Return the (X, Y) coordinate for the center point of the cell that contains the specified text.  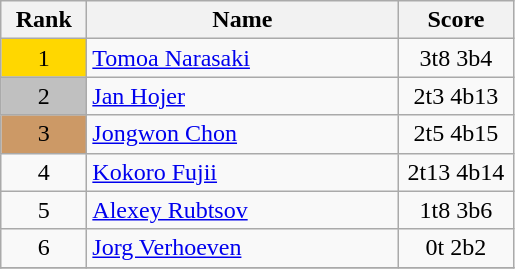
Tomoa Narasaki (242, 58)
6 (44, 248)
Jan Hojer (242, 96)
4 (44, 172)
5 (44, 210)
3t8 3b4 (456, 58)
0t 2b2 (456, 248)
Jongwon Chon (242, 134)
Score (456, 20)
Jorg Verhoeven (242, 248)
Alexey Rubtsov (242, 210)
2t13 4b14 (456, 172)
Rank (44, 20)
2 (44, 96)
2t5 4b15 (456, 134)
1 (44, 58)
1t8 3b6 (456, 210)
2t3 4b13 (456, 96)
3 (44, 134)
Name (242, 20)
Kokoro Fujii (242, 172)
